Locate the cell with the specified text and output its [x, y] center coordinate. 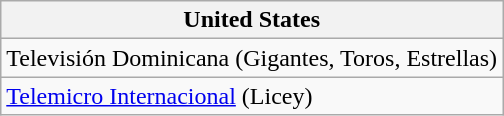
Telemicro Internacional (Licey) [252, 96]
United States [252, 20]
Televisión Dominicana (Gigantes, Toros, Estrellas) [252, 58]
